Capture the cell that displays the provided text and extract its [X, Y] central coordinate. 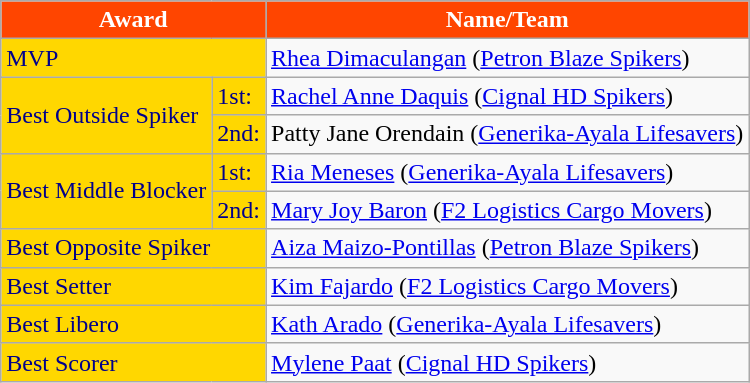
Name/Team [508, 20]
Rachel Anne Daquis (Cignal HD Spikers) [508, 96]
Best Setter [134, 286]
Best Middle Blocker [106, 191]
Best Opposite Spiker [134, 248]
Rhea Dimaculangan (Petron Blaze Spikers) [508, 58]
Kim Fajardo (F2 Logistics Cargo Movers) [508, 286]
Best Libero [134, 324]
Aiza Maizo-Pontillas (Petron Blaze Spikers) [508, 248]
Mary Joy Baron (F2 Logistics Cargo Movers) [508, 210]
Ria Meneses (Generika-Ayala Lifesavers) [508, 172]
MVP [134, 58]
Best Outside Spiker [106, 115]
Award [134, 20]
Kath Arado (Generika-Ayala Lifesavers) [508, 324]
Mylene Paat (Cignal HD Spikers) [508, 362]
Best Scorer [134, 362]
Patty Jane Orendain (Generika-Ayala Lifesavers) [508, 134]
